Pinpoint the cell where the given text exists, returning its (x, y) midpoint coordinate. 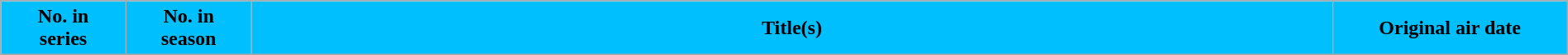
Title(s) (792, 28)
No. inseries (64, 28)
Original air date (1450, 28)
No. inseason (189, 28)
